Provide the (X, Y) coordinate of the cell's center where the given text is located.  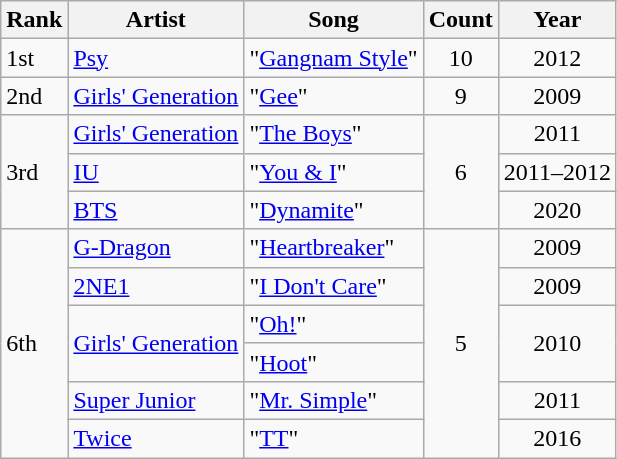
"Heartbreaker" (334, 248)
Artist (156, 20)
1st (34, 58)
3rd (34, 172)
Rank (34, 20)
9 (460, 96)
"You & I" (334, 172)
2011–2012 (557, 172)
2NE1 (156, 286)
6th (34, 343)
Song (334, 20)
2010 (557, 343)
Super Junior (156, 400)
"Mr. Simple" (334, 400)
6 (460, 172)
"Gee" (334, 96)
2016 (557, 438)
"Hoot" (334, 362)
Year (557, 20)
"I Don't Care" (334, 286)
BTS (156, 210)
"Gangnam Style" (334, 58)
10 (460, 58)
Twice (156, 438)
Count (460, 20)
"TT" (334, 438)
5 (460, 343)
2012 (557, 58)
Psy (156, 58)
"Dynamite" (334, 210)
"The Boys" (334, 134)
"Oh!" (334, 324)
G-Dragon (156, 248)
2020 (557, 210)
IU (156, 172)
2nd (34, 96)
